Return [x, y] of the center of cell containing provided text 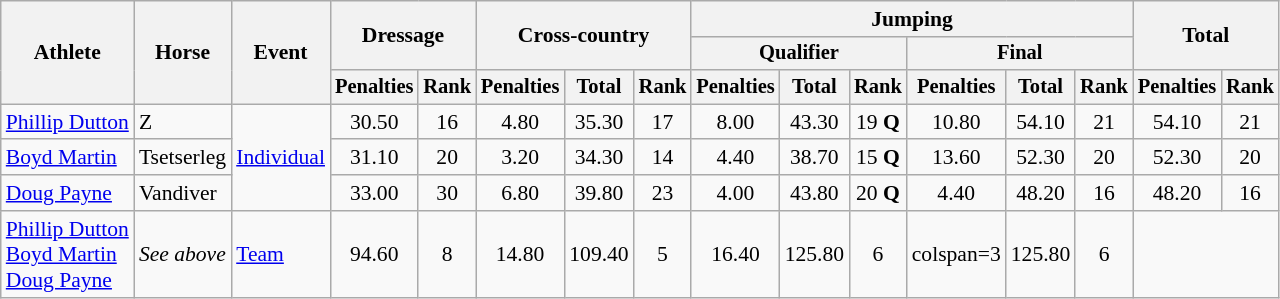
34.30 [598, 158]
16.40 [735, 254]
colspan=3 [956, 254]
13.60 [956, 158]
Final [1020, 54]
Phillip Dutton [68, 122]
Vandiver [182, 193]
4.00 [735, 193]
94.60 [374, 254]
Phillip DuttonBoyd MartinDoug Payne [68, 254]
8.00 [735, 122]
5 [663, 254]
Z [182, 122]
15 Q [878, 158]
Boyd Martin [68, 158]
38.70 [814, 158]
Team [280, 254]
6.80 [520, 193]
17 [663, 122]
Tsetserleg [182, 158]
Event [280, 52]
43.30 [814, 122]
10.80 [956, 122]
19 Q [878, 122]
Athlete [68, 52]
Individual [280, 158]
23 [663, 193]
See above [182, 254]
30 [447, 193]
14.80 [520, 254]
39.80 [598, 193]
Cross-country [584, 36]
20 Q [878, 193]
43.80 [814, 193]
Jumping [912, 19]
Dressage [403, 36]
30.50 [374, 122]
14 [663, 158]
33.00 [374, 193]
Doug Payne [68, 193]
31.10 [374, 158]
35.30 [598, 122]
109.40 [598, 254]
8 [447, 254]
4.80 [520, 122]
Qualifier [798, 54]
Horse [182, 52]
3.20 [520, 158]
